Locate the cell with the specified text and output its [X, Y] center coordinate. 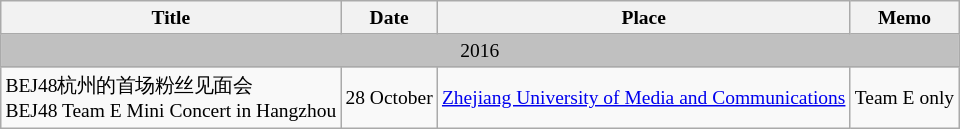
Memo [904, 18]
Place [644, 18]
Title [171, 18]
Team E only [904, 97]
28 October [389, 97]
BEJ48杭州的首场粉丝见面会 BEJ48 Team E Mini Concert in Hangzhou [171, 97]
Date [389, 18]
2016 [480, 50]
Zhejiang University of Media and Communications [644, 97]
